Output the (x, y) coordinate of the center of the cell containing the given text.  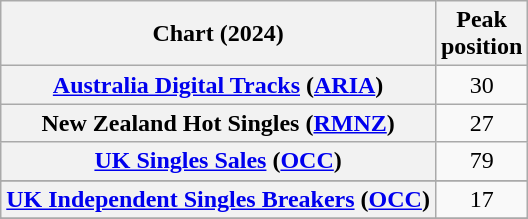
UK Independent Singles Breakers (OCC) (218, 199)
27 (481, 123)
79 (481, 161)
Australia Digital Tracks (ARIA) (218, 85)
New Zealand Hot Singles (RMNZ) (218, 123)
17 (481, 199)
30 (481, 85)
Chart (2024) (218, 34)
UK Singles Sales (OCC) (218, 161)
Peakposition (481, 34)
